Pinpoint the cell where the given text exists, returning its [x, y] midpoint coordinate. 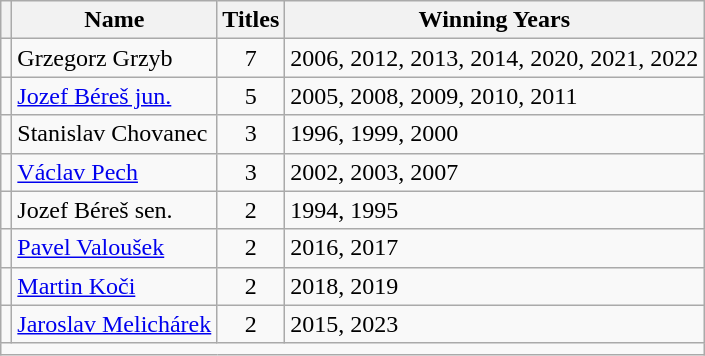
Václav Pech [114, 172]
2016, 2017 [494, 248]
7 [251, 58]
1996, 1999, 2000 [494, 134]
Jaroslav Melichárek [114, 324]
Winning Years [494, 20]
1994, 1995 [494, 210]
Name [114, 20]
2015, 2023 [494, 324]
Stanislav Chovanec [114, 134]
Titles [251, 20]
Pavel Valoušek [114, 248]
Jozef Béreš jun. [114, 96]
Jozef Béreš sen. [114, 210]
Martin Koči [114, 286]
2006, 2012, 2013, 2014, 2020, 2021, 2022 [494, 58]
2005, 2008, 2009, 2010, 2011 [494, 96]
2018, 2019 [494, 286]
5 [251, 96]
Grzegorz Grzyb [114, 58]
2002, 2003, 2007 [494, 172]
